Output the [X, Y] coordinate of the center of the cell containing the given text.  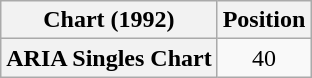
Chart (1992) [109, 20]
Position [264, 20]
ARIA Singles Chart [109, 58]
40 [264, 58]
